Detect which cell encompasses the target text, then output its (X, Y) center coordinate. 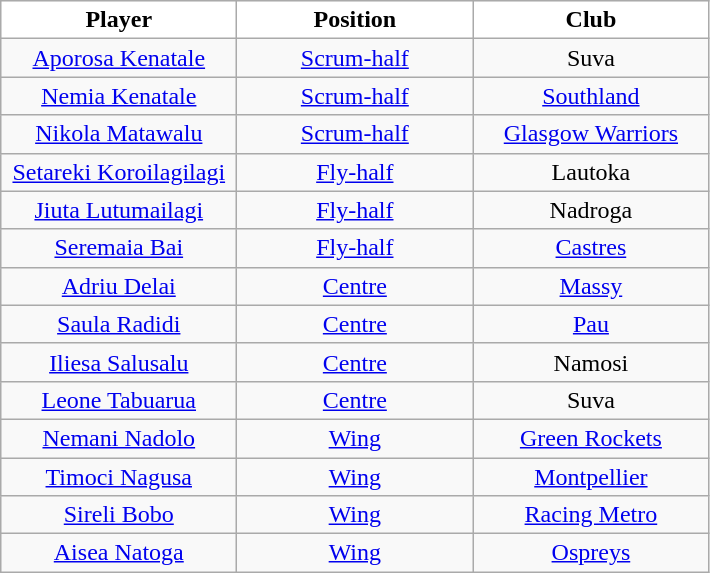
Nemia Kenatale (119, 96)
Seremaia Bai (119, 248)
Ospreys (591, 553)
Club (591, 20)
Nadroga (591, 210)
Nikola Matawalu (119, 134)
Timoci Nagusa (119, 477)
Setareki Koroilagilagi (119, 172)
Saula Radidi (119, 324)
Southland (591, 96)
Massy (591, 286)
Iliesa Salusalu (119, 362)
Jiuta Lutumailagi (119, 210)
Pau (591, 324)
Player (119, 20)
Position (355, 20)
Nemani Nadolo (119, 438)
Adriu Delai (119, 286)
Racing Metro (591, 515)
Green Rockets (591, 438)
Castres (591, 248)
Lautoka (591, 172)
Sireli Bobo (119, 515)
Aporosa Kenatale (119, 58)
Montpellier (591, 477)
Namosi (591, 362)
Glasgow Warriors (591, 134)
Aisea Natoga (119, 553)
Leone Tabuarua (119, 400)
